Find where the given text appears and provide that cell's center as (x, y) coordinate. 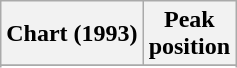
Chart (1993) (72, 34)
Peakposition (189, 34)
